Identify which cell holds the provided text, then report its (x, y) central coordinate. 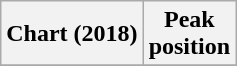
Peakposition (189, 34)
Chart (2018) (72, 34)
